For the text-containing cell, return its midpoint in [X, Y] coordinate format. 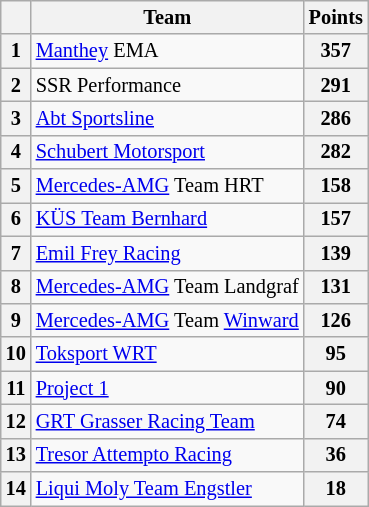
95 [336, 354]
282 [336, 152]
7 [16, 253]
357 [336, 51]
Tresor Attempto Racing [168, 455]
9 [16, 320]
SSR Performance [168, 85]
Schubert Motorsport [168, 152]
8 [16, 287]
126 [336, 320]
10 [16, 354]
1 [16, 51]
286 [336, 118]
Emil Frey Racing [168, 253]
158 [336, 186]
4 [16, 152]
14 [16, 489]
90 [336, 388]
13 [16, 455]
Mercedes-AMG Team Winward [168, 320]
Abt Sportsline [168, 118]
74 [336, 421]
Team [168, 17]
Mercedes-AMG Team Landgraf [168, 287]
2 [16, 85]
Liqui Moly Team Engstler [168, 489]
Toksport WRT [168, 354]
12 [16, 421]
139 [336, 253]
Mercedes-AMG Team HRT [168, 186]
6 [16, 219]
291 [336, 85]
131 [336, 287]
18 [336, 489]
GRT Grasser Racing Team [168, 421]
KÜS Team Bernhard [168, 219]
Points [336, 17]
Project 1 [168, 388]
36 [336, 455]
11 [16, 388]
157 [336, 219]
Manthey EMA [168, 51]
5 [16, 186]
3 [16, 118]
